Extract the [x, y] coordinate from the center of the cell holding the provided text.  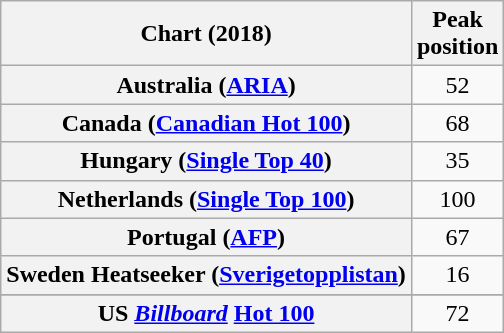
67 [457, 237]
Chart (2018) [206, 34]
16 [457, 275]
68 [457, 123]
Hungary (Single Top 40) [206, 161]
Australia (ARIA) [206, 85]
72 [457, 313]
52 [457, 85]
Netherlands (Single Top 100) [206, 199]
Peakposition [457, 34]
35 [457, 161]
US Billboard Hot 100 [206, 313]
Sweden Heatseeker (Sverigetopplistan) [206, 275]
Canada (Canadian Hot 100) [206, 123]
100 [457, 199]
Portugal (AFP) [206, 237]
